Determine the [x, y] coordinate at the center of the cell enclosing the given text.  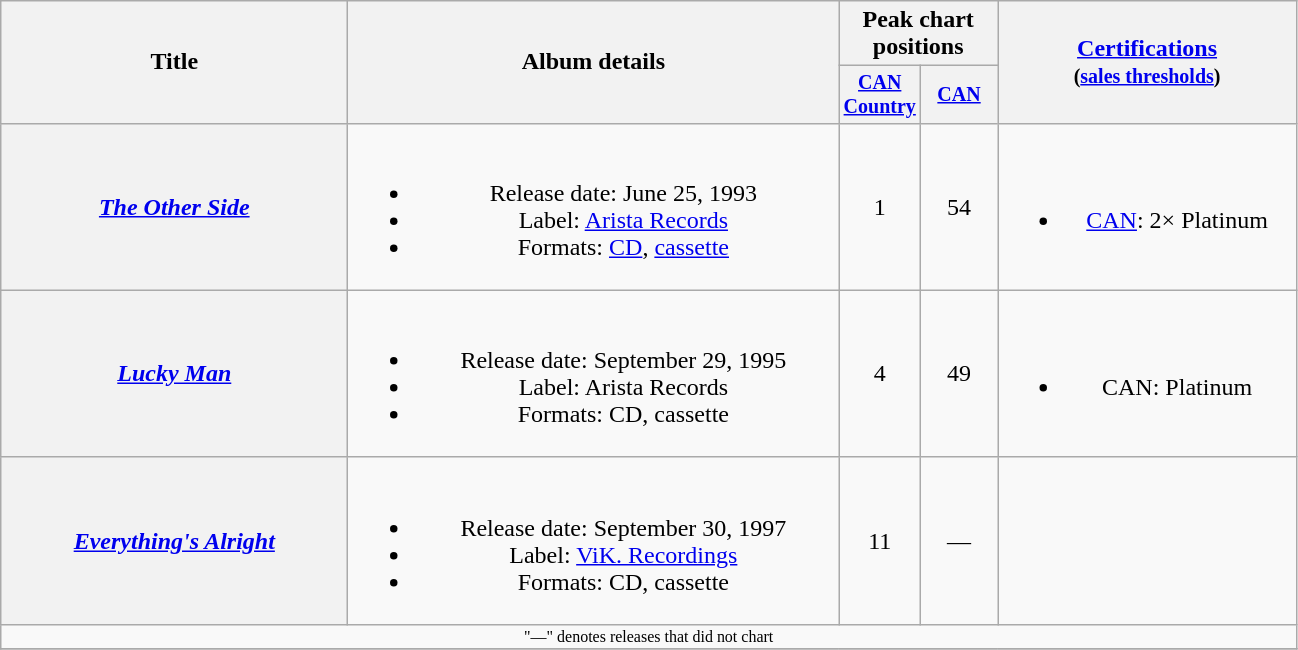
CAN: 2× Platinum [1148, 206]
Release date: September 30, 1997Label: ViK. RecordingsFormats: CD, cassette [594, 540]
11 [880, 540]
Release date: June 25, 1993Label: Arista RecordsFormats: CD, cassette [594, 206]
Lucky Man [174, 374]
1 [880, 206]
49 [960, 374]
CAN Country [880, 94]
Title [174, 62]
Album details [594, 62]
Everything's Alright [174, 540]
Release date: September 29, 1995Label: Arista RecordsFormats: CD, cassette [594, 374]
— [960, 540]
Certifications(sales thresholds) [1148, 62]
54 [960, 206]
4 [880, 374]
The Other Side [174, 206]
CAN [960, 94]
CAN: Platinum [1148, 374]
"—" denotes releases that did not chart [649, 636]
Peak chartpositions [918, 34]
